Find where the given text appears and provide that cell's center as [X, Y] coordinate. 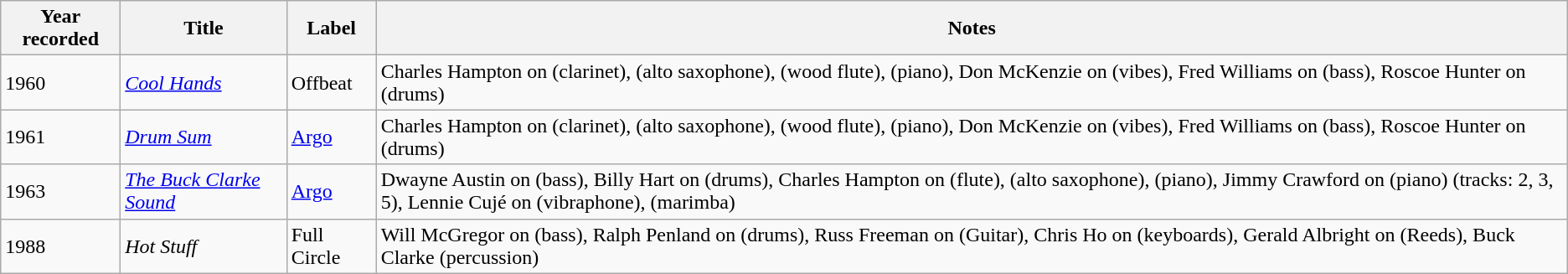
1961 [60, 137]
1988 [60, 246]
Hot Stuff [204, 246]
Year recorded [60, 28]
Offbeat [332, 82]
Title [204, 28]
Full Circle [332, 246]
Label [332, 28]
Drum Sum [204, 137]
1963 [60, 191]
The Buck Clarke Sound [204, 191]
Cool Hands [204, 82]
Notes [972, 28]
1960 [60, 82]
